Find where the given text appears and provide that cell's center as (X, Y) coordinate. 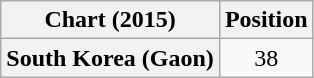
South Korea (Gaon) (110, 58)
38 (266, 58)
Position (266, 20)
Chart (2015) (110, 20)
